Extract the (X, Y) coordinate from the center of the cell holding the provided text.  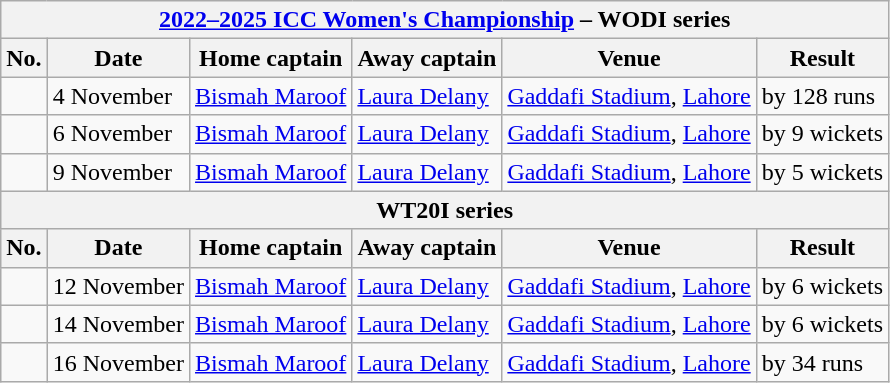
4 November (118, 96)
9 November (118, 172)
by 9 wickets (822, 134)
2022–2025 ICC Women's Championship – WODI series (445, 20)
12 November (118, 286)
by 128 runs (822, 96)
WT20I series (445, 210)
16 November (118, 362)
14 November (118, 324)
6 November (118, 134)
by 5 wickets (822, 172)
by 34 runs (822, 362)
